Capture the cell that displays the provided text and extract its (x, y) central coordinate. 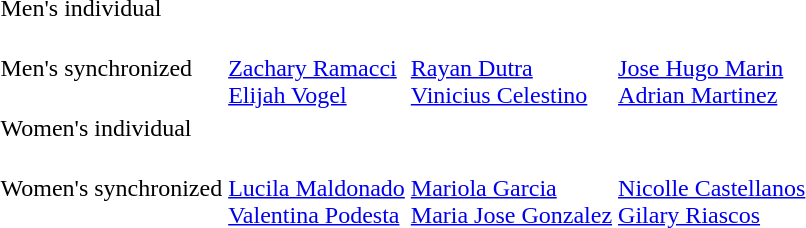
Zachary RamacciElijah Vogel (317, 68)
Rayan DutraVinicius Celestino (511, 68)
